Capture the cell that displays the provided text and extract its (X, Y) central coordinate. 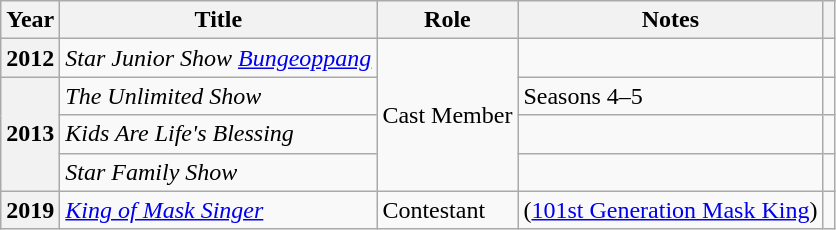
2019 (30, 210)
Star Family Show (218, 172)
Role (448, 20)
Notes (670, 20)
Contestant (448, 210)
Year (30, 20)
2012 (30, 58)
Star Junior Show Bungeoppang (218, 58)
2013 (30, 134)
Seasons 4–5 (670, 96)
(101st Generation Mask King) (670, 210)
The Unlimited Show (218, 96)
Kids Are Life's Blessing (218, 134)
Title (218, 20)
Cast Member (448, 115)
King of Mask Singer (218, 210)
